Return the [X, Y] coordinate for the center point of the cell that contains the specified text.  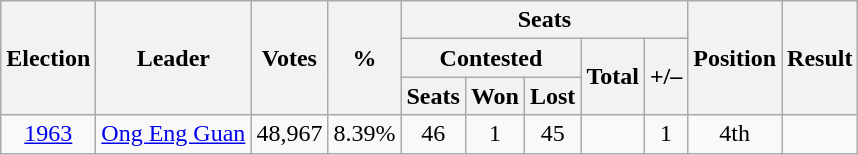
Lost [552, 96]
Result [820, 58]
Contested [491, 58]
Total [613, 77]
+/– [666, 77]
4th [735, 134]
Ong Eng Guan [174, 134]
45 [552, 134]
Position [735, 58]
% [364, 58]
1963 [48, 134]
Won [494, 96]
Votes [290, 58]
48,967 [290, 134]
Leader [174, 58]
8.39% [364, 134]
46 [433, 134]
Election [48, 58]
